Detect which cell encompasses the target text, then output its [x, y] center coordinate. 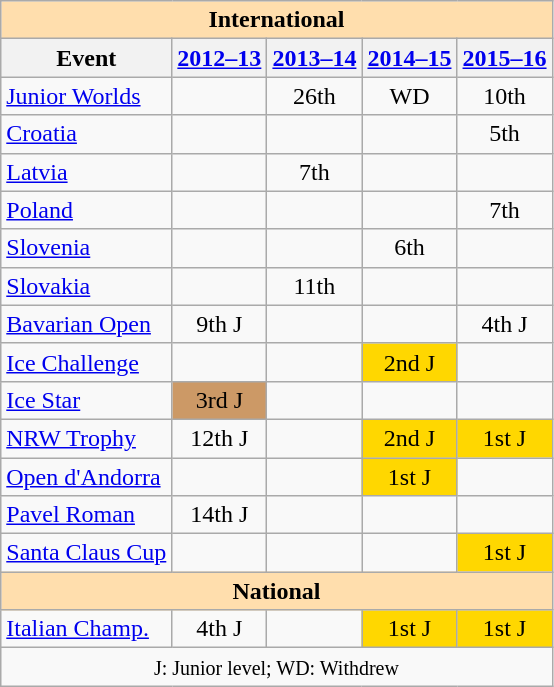
J: Junior level; WD: Withdrew [276, 667]
11th [314, 286]
National [276, 591]
Ice Challenge [86, 362]
Slovenia [86, 248]
Junior Worlds [86, 96]
2015–16 [504, 58]
5th [504, 134]
NRW Trophy [86, 438]
Ice Star [86, 400]
10th [504, 96]
Event [86, 58]
9th J [220, 324]
Italian Champ. [86, 629]
Poland [86, 210]
Pavel Roman [86, 515]
Croatia [86, 134]
6th [410, 248]
3rd J [220, 400]
Slovakia [86, 286]
12th J [220, 438]
26th [314, 96]
WD [410, 96]
Santa Claus Cup [86, 553]
International [276, 20]
2014–15 [410, 58]
2013–14 [314, 58]
14th J [220, 515]
2012–13 [220, 58]
Open d'Andorra [86, 477]
Bavarian Open [86, 324]
Latvia [86, 172]
